Find where the given text appears and provide that cell's center as [x, y] coordinate. 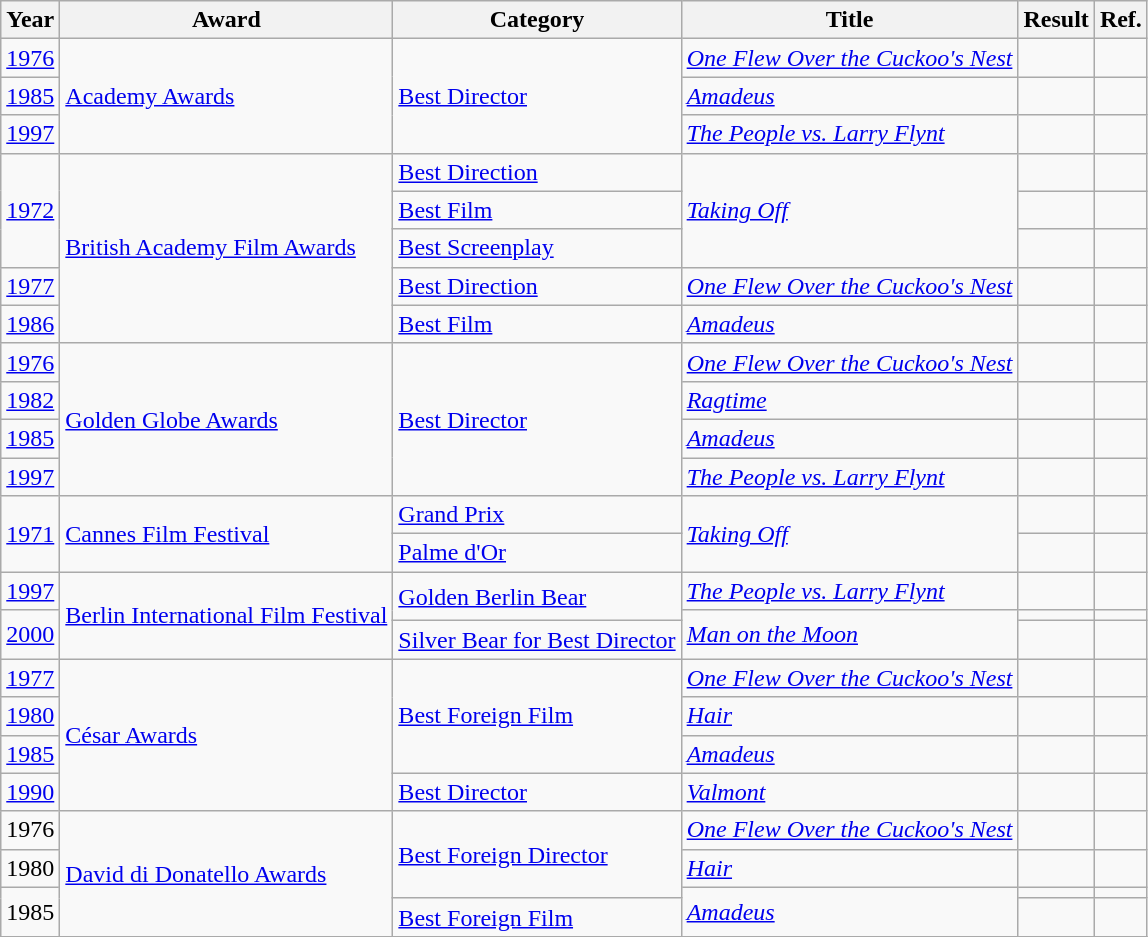
David di Donatello Awards [226, 874]
Year [30, 20]
2000 [30, 634]
Ragtime [850, 400]
Golden Berlin Bear [537, 596]
Ref. [1120, 20]
Berlin International Film Festival [226, 616]
1982 [30, 400]
César Awards [226, 735]
1986 [30, 324]
Award [226, 20]
Best Screenplay [537, 248]
Best Foreign Director [537, 854]
Title [850, 20]
Cannes Film Festival [226, 534]
Valmont [850, 792]
Golden Globe Awards [226, 419]
1972 [30, 210]
Palme d'Or [537, 553]
Silver Bear for Best Director [537, 640]
1971 [30, 534]
1990 [30, 792]
Grand Prix [537, 515]
Man on the Moon [850, 634]
Academy Awards [226, 96]
Result [1056, 20]
Category [537, 20]
British Academy Film Awards [226, 248]
